Provide the [X, Y] coordinate of the cell's center where the given text is located.  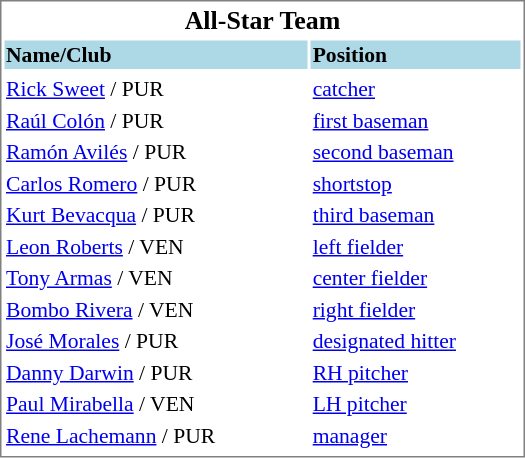
Kurt Bevacqua / PUR [156, 215]
Raúl Colón / PUR [156, 120]
center fielder [416, 278]
Danny Darwin / PUR [156, 372]
first baseman [416, 120]
designated hitter [416, 341]
Carlos Romero / PUR [156, 184]
catcher [416, 89]
Rene Lachemann / PUR [156, 436]
manager [416, 436]
Paul Mirabella / VEN [156, 404]
Tony Armas / VEN [156, 278]
second baseman [416, 152]
Rick Sweet / PUR [156, 89]
Leon Roberts / VEN [156, 246]
All-Star Team [262, 20]
José Morales / PUR [156, 341]
right fielder [416, 310]
Bombo Rivera / VEN [156, 310]
RH pitcher [416, 372]
Ramón Avilés / PUR [156, 152]
left fielder [416, 246]
Name/Club [156, 54]
shortstop [416, 184]
third baseman [416, 215]
LH pitcher [416, 404]
Position [416, 54]
